Identify which cell holds the provided text, then report its [x, y] central coordinate. 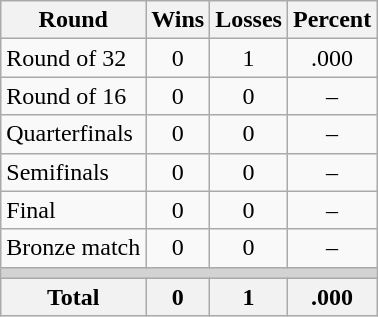
Quarterfinals [74, 134]
Percent [332, 20]
Round of 16 [74, 96]
Total [74, 297]
Round [74, 20]
Losses [249, 20]
Bronze match [74, 248]
Wins [178, 20]
Final [74, 210]
Semifinals [74, 172]
Round of 32 [74, 58]
